Find where the given text appears and provide that cell's center as (X, Y) coordinate. 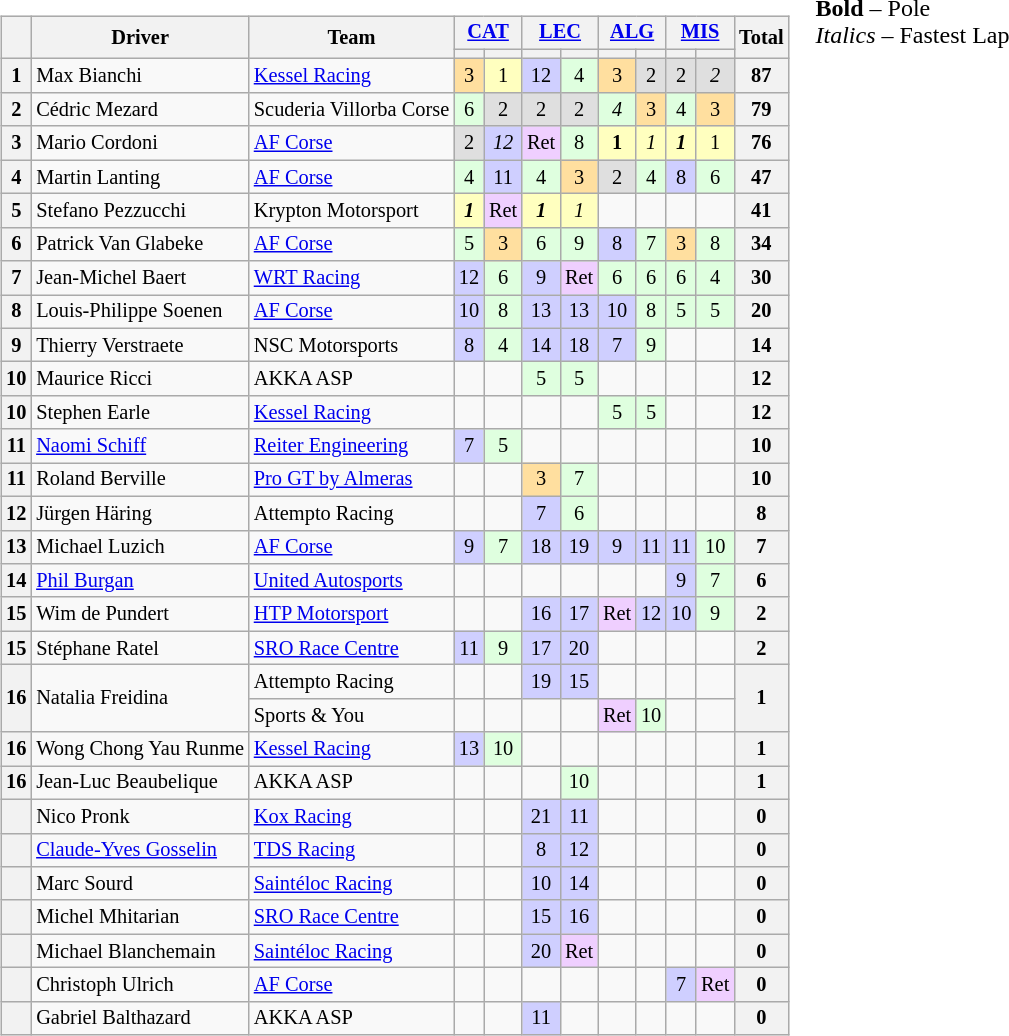
Wong Chong Yau Runme (140, 749)
Michael Luzich (140, 547)
Krypton Motorsport (352, 211)
Christoph Ulrich (140, 985)
76 (761, 143)
Gabriel Balthazard (140, 1018)
Phil Burgan (140, 581)
Marc Sourd (140, 884)
Claude-Yves Gosselin (140, 850)
Kox Racing (352, 816)
Scuderia Villorba Corse (352, 110)
Natalia Freidina (140, 698)
United Autosports (352, 581)
Jürgen Häring (140, 513)
ALG (632, 33)
41 (761, 211)
21 (541, 816)
Jean-Luc Beaubelique (140, 783)
Naomi Schiff (140, 446)
34 (761, 244)
Thierry Verstraete (140, 345)
87 (761, 76)
Sports & You (352, 715)
CAT (488, 33)
Stephen Earle (140, 413)
Louis-Philippe Soenen (140, 312)
Mario Cordoni (140, 143)
Team (352, 38)
Wim de Pundert (140, 614)
Roland Berville (140, 480)
Cédric Mezard (140, 110)
Max Bianchi (140, 76)
Michel Mhitarian (140, 917)
Martin Lanting (140, 177)
NSC Motorsports (352, 345)
Total (761, 38)
TDS Racing (352, 850)
Nico Pronk (140, 816)
WRT Racing (352, 278)
47 (761, 177)
HTP Motorsport (352, 614)
Stefano Pezzucchi (140, 211)
Reiter Engineering (352, 446)
Jean-Michel Baert (140, 278)
Patrick Van Glabeke (140, 244)
Maurice Ricci (140, 379)
MIS (700, 33)
Driver (140, 38)
Michael Blanchemain (140, 951)
LEC (560, 33)
Pro GT by Almeras (352, 480)
30 (761, 278)
Stéphane Ratel (140, 648)
79 (761, 110)
